Find where the given text appears and provide that cell's center as (x, y) coordinate. 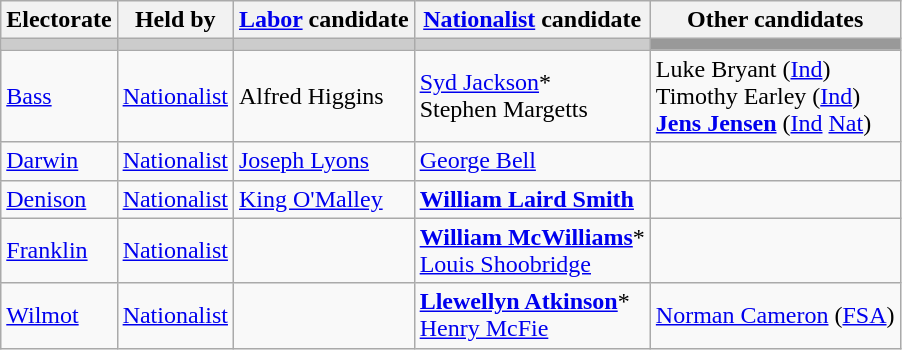
Syd Jackson*Stephen Margetts (532, 96)
King O'Malley (324, 199)
Nationalist candidate (532, 20)
Electorate (59, 20)
George Bell (532, 161)
William Laird Smith (532, 199)
Darwin (59, 161)
Llewellyn Atkinson*Henry McFie (532, 316)
Luke Bryant (Ind)Timothy Earley (Ind)Jens Jensen (Ind Nat) (775, 96)
Other candidates (775, 20)
William McWilliams*Louis Shoobridge (532, 250)
Joseph Lyons (324, 161)
Denison (59, 199)
Held by (175, 20)
Franklin (59, 250)
Bass (59, 96)
Labor candidate (324, 20)
Norman Cameron (FSA) (775, 316)
Alfred Higgins (324, 96)
Wilmot (59, 316)
